Locate the cell with the specified text and output its (X, Y) center coordinate. 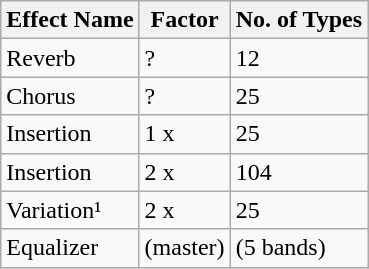
1 x (184, 134)
12 (299, 58)
Effect Name (70, 20)
Chorus (70, 96)
Equalizer (70, 248)
104 (299, 172)
Factor (184, 20)
(5 bands) (299, 248)
Variation¹ (70, 210)
Reverb (70, 58)
(master) (184, 248)
No. of Types (299, 20)
